For the text-containing cell, return its midpoint in (X, Y) coordinate format. 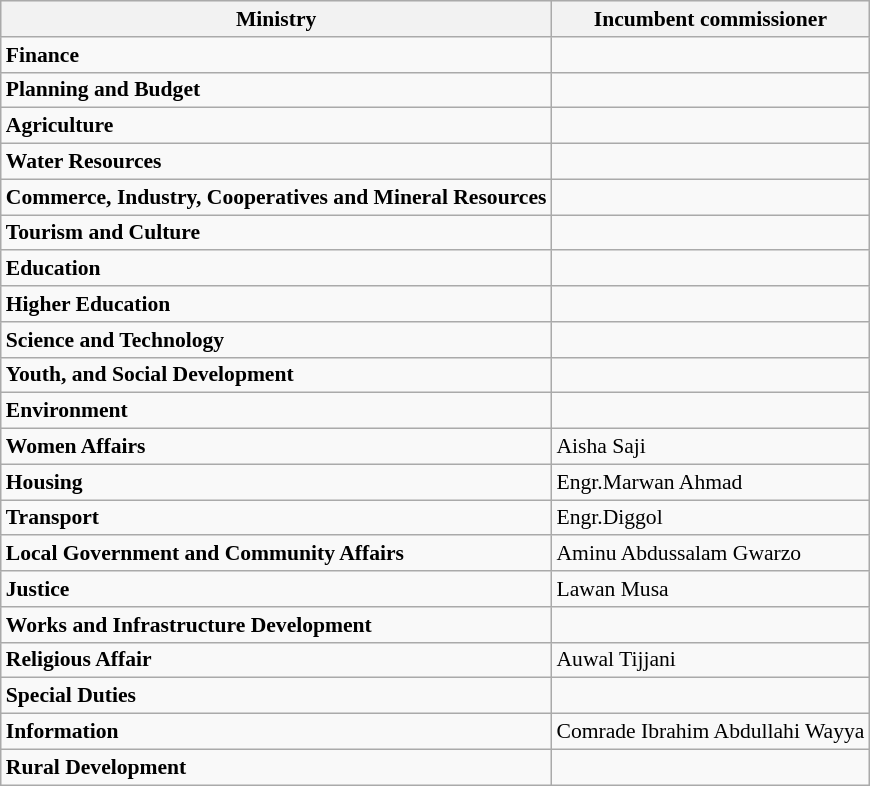
Education (276, 269)
Water Resources (276, 162)
Incumbent commissioner (710, 19)
Environment (276, 411)
Ministry (276, 19)
Lawan Musa (710, 589)
Religious Affair (276, 660)
Comrade Ibrahim Abdullahi Wayya (710, 732)
Engr.Marwan Ahmad (710, 482)
Works and Infrastructure Development (276, 625)
Justice (276, 589)
Higher Education (276, 304)
Youth, and Social Development (276, 375)
Science and Technology (276, 340)
Agriculture (276, 126)
Rural Development (276, 767)
Aminu Abdussalam Gwarzo (710, 554)
Housing (276, 482)
Finance (276, 55)
Auwal Tijjani (710, 660)
Planning and Budget (276, 90)
Tourism and Culture (276, 233)
Transport (276, 518)
Engr.Diggol (710, 518)
Information (276, 732)
Women Affairs (276, 447)
Special Duties (276, 696)
Local Government and Community Affairs (276, 554)
Aisha Saji (710, 447)
Commerce, Industry, Cooperatives and Mineral Resources (276, 197)
